Detect which cell encompasses the target text, then output its [x, y] center coordinate. 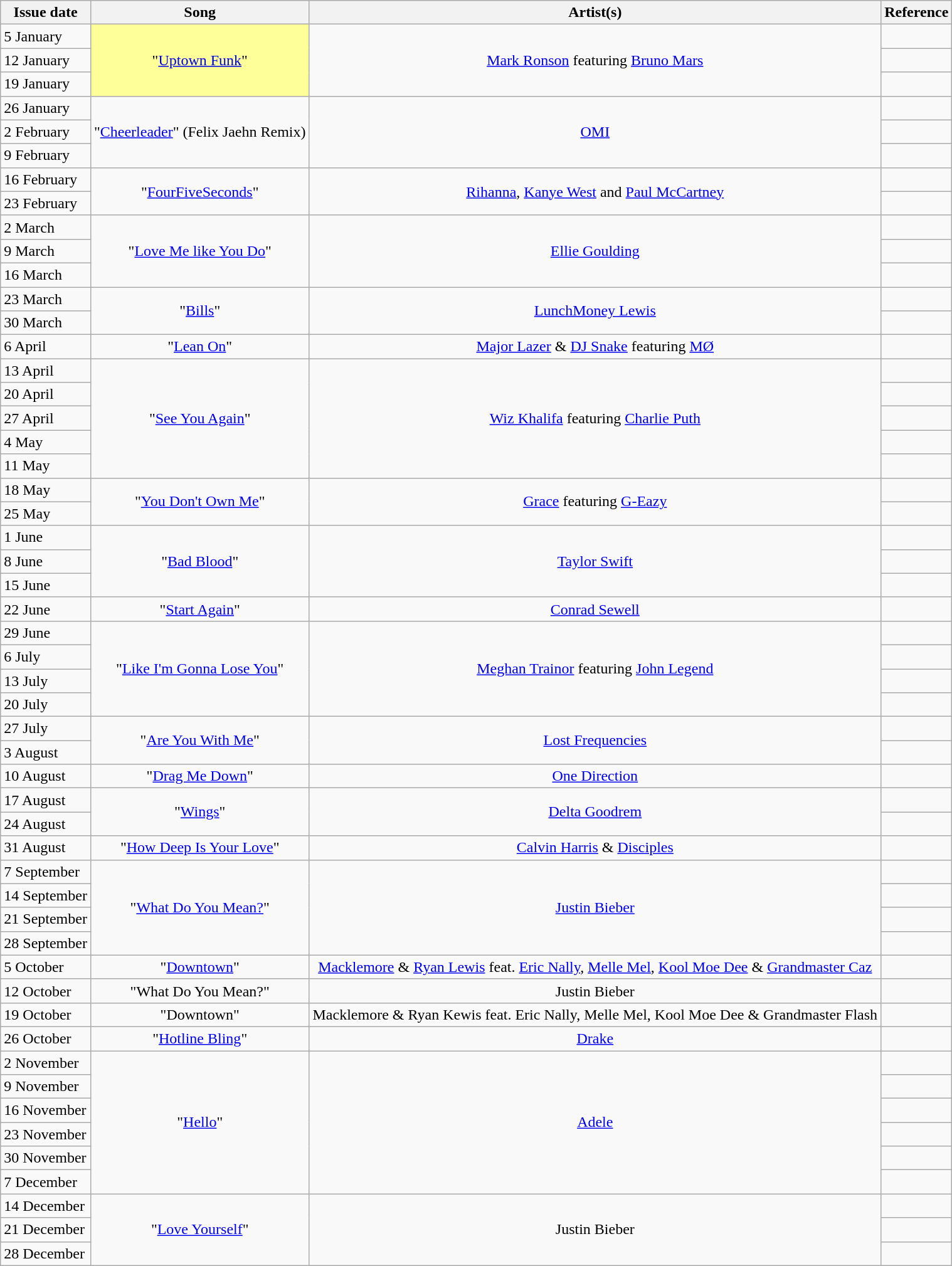
5 October [46, 967]
9 November [46, 1087]
LunchMoney Lewis [595, 311]
3 August [46, 752]
26 January [46, 108]
21 September [46, 919]
"Bills" [199, 311]
11 May [46, 466]
12 January [46, 60]
27 April [46, 418]
18 May [46, 490]
"Love Me like You Do" [199, 251]
7 December [46, 1182]
21 December [46, 1230]
"Like I'm Gonna Lose You" [199, 668]
13 April [46, 371]
16 March [46, 275]
6 April [46, 347]
2 March [46, 227]
29 June [46, 633]
15 June [46, 585]
"Love Yourself" [199, 1230]
26 October [46, 1038]
4 May [46, 442]
23 March [46, 299]
"Hotline Bling" [199, 1038]
"Drag Me Down" [199, 776]
14 September [46, 895]
"Uptown Funk" [199, 60]
Artist(s) [595, 13]
5 January [46, 36]
Major Lazer & DJ Snake featuring MØ [595, 347]
One Direction [595, 776]
"FourFiveSeconds" [199, 191]
30 November [46, 1158]
1 June [46, 537]
10 August [46, 776]
28 December [46, 1253]
"How Deep Is Your Love" [199, 848]
30 March [46, 323]
Song [199, 13]
23 November [46, 1134]
Taylor Swift [595, 561]
"You Don't Own Me" [199, 502]
Mark Ronson featuring Bruno Mars [595, 60]
19 January [46, 84]
"Hello" [199, 1122]
23 February [46, 203]
19 October [46, 1015]
Lost Frequencies [595, 741]
"Bad Blood" [199, 561]
"Lean On" [199, 347]
Reference [917, 13]
27 July [46, 729]
8 June [46, 561]
14 December [46, 1206]
"Are You With Me" [199, 741]
Delta Goodrem [595, 812]
17 August [46, 800]
Macklemore & Ryan Lewis feat. Eric Nally, Melle Mel, Kool Moe Dee & Grandmaster Caz [595, 967]
9 March [46, 251]
16 November [46, 1110]
9 February [46, 156]
Grace featuring G-Eazy [595, 502]
22 June [46, 609]
31 August [46, 848]
Calvin Harris & Disciples [595, 848]
28 September [46, 943]
Meghan Trainor featuring John Legend [595, 668]
Drake [595, 1038]
13 July [46, 680]
24 August [46, 824]
"See You Again" [199, 418]
16 February [46, 179]
Adele [595, 1122]
12 October [46, 991]
6 July [46, 657]
2 February [46, 132]
Rihanna, Kanye West and Paul McCartney [595, 191]
Macklemore & Ryan Kewis feat. Eric Nally, Melle Mel, Kool Moe Dee & Grandmaster Flash [595, 1015]
"Cheerleader" (Felix Jaehn Remix) [199, 132]
Issue date [46, 13]
25 May [46, 514]
"Start Again" [199, 609]
Ellie Goulding [595, 251]
2 November [46, 1063]
Wiz Khalifa featuring Charlie Puth [595, 418]
7 September [46, 872]
"Wings" [199, 812]
Conrad Sewell [595, 609]
20 July [46, 705]
20 April [46, 394]
OMI [595, 132]
